Locate the cell with the specified text and output its (X, Y) center coordinate. 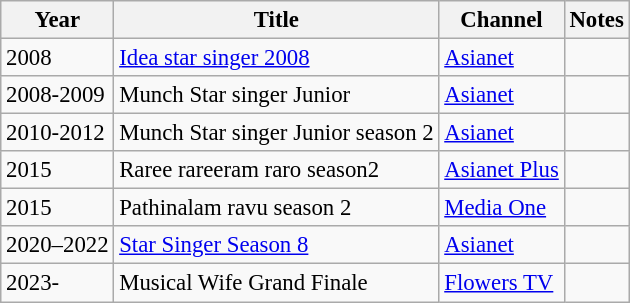
Year (58, 20)
Media One (502, 208)
Title (276, 20)
Musical Wife Grand Finale (276, 283)
Munch Star singer Junior (276, 95)
Asianet Plus (502, 170)
Star Singer Season 8 (276, 245)
2008-2009 (58, 95)
Flowers TV (502, 283)
2020–2022 (58, 245)
2023- (58, 283)
Idea star singer 2008 (276, 58)
2008 (58, 58)
Pathinalam ravu season 2 (276, 208)
Munch Star singer Junior season 2 (276, 133)
Notes (596, 20)
2010-2012 (58, 133)
Channel (502, 20)
Raree rareeram raro season2 (276, 170)
